Scan for the cell matching the given text and deliver its (X, Y) coordinate at center. 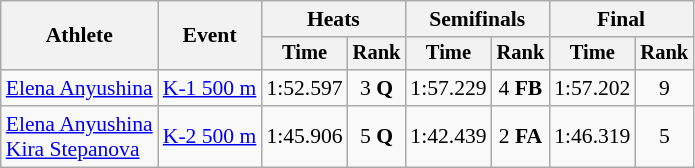
5 (664, 136)
Elena Anyushina (80, 88)
K-1 500 m (210, 88)
Final (621, 19)
Semifinals (477, 19)
2 FA (521, 136)
9 (664, 88)
Heats (333, 19)
K-2 500 m (210, 136)
1:46.319 (592, 136)
5 Q (377, 136)
3 Q (377, 88)
Athlete (80, 36)
Event (210, 36)
1:57.202 (592, 88)
1:45.906 (304, 136)
1:57.229 (448, 88)
4 FB (521, 88)
1:52.597 (304, 88)
1:42.439 (448, 136)
Elena AnyushinaKira Stepanova (80, 136)
